Output the [x, y] coordinate of the center of the cell containing the given text.  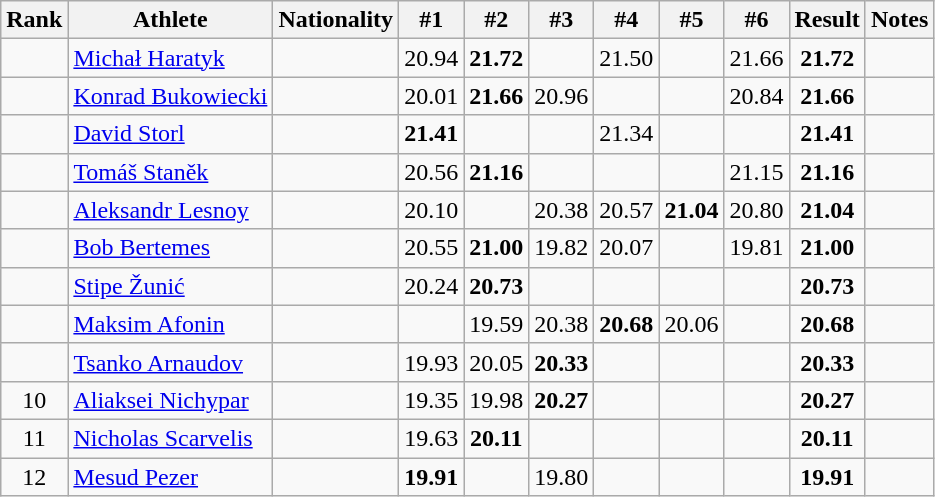
David Storl [170, 134]
Notes [899, 20]
19.82 [562, 248]
Result [827, 20]
Tomáš Staněk [170, 172]
20.07 [626, 248]
#2 [496, 20]
19.81 [756, 248]
20.96 [562, 96]
#5 [692, 20]
Tsanko Arnaudov [170, 362]
Nicholas Scarvelis [170, 438]
19.93 [432, 362]
Konrad Bukowiecki [170, 96]
20.56 [432, 172]
Aleksandr Lesnoy [170, 210]
20.05 [496, 362]
#1 [432, 20]
11 [34, 438]
Michał Haratyk [170, 58]
19.80 [562, 477]
20.94 [432, 58]
19.35 [432, 400]
20.24 [432, 286]
Aliaksei Nichypar [170, 400]
21.15 [756, 172]
19.63 [432, 438]
12 [34, 477]
20.84 [756, 96]
20.80 [756, 210]
Mesud Pezer [170, 477]
20.57 [626, 210]
Bob Bertemes [170, 248]
Stipe Žunić [170, 286]
Rank [34, 20]
21.34 [626, 134]
10 [34, 400]
19.98 [496, 400]
#6 [756, 20]
#4 [626, 20]
#3 [562, 20]
20.06 [692, 324]
20.10 [432, 210]
19.59 [496, 324]
Nationality [336, 20]
20.01 [432, 96]
20.55 [432, 248]
Maksim Afonin [170, 324]
21.50 [626, 58]
Athlete [170, 20]
